Return [X, Y] of the center of cell containing provided text 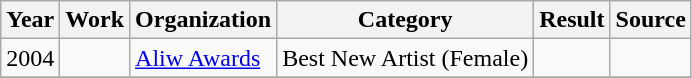
Organization [204, 20]
Aliw Awards [204, 58]
Work [95, 20]
Source [650, 20]
Category [406, 20]
Result [572, 20]
Best New Artist (Female) [406, 58]
Year [30, 20]
2004 [30, 58]
